Find where the given text appears and provide that cell's center as (x, y) coordinate. 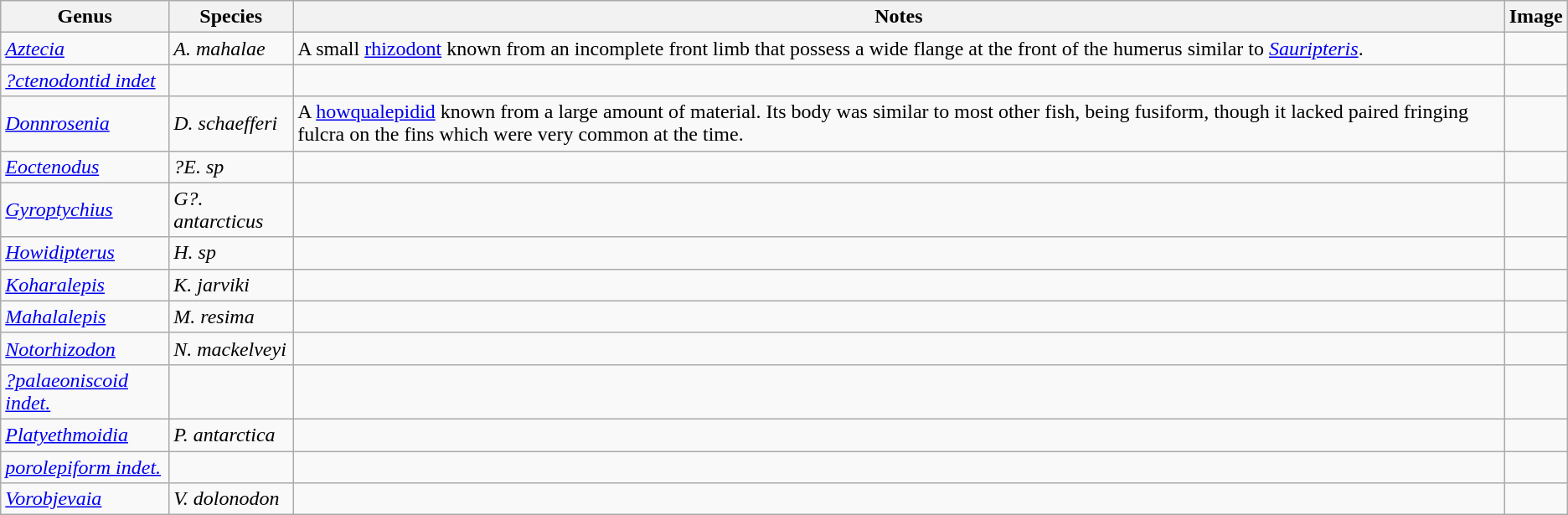
Vorobjevaia (85, 499)
Howidipterus (85, 253)
A small rhizodont known from an incomplete front limb that possess a wide flange at the front of the humerus similar to Sauripteris. (900, 49)
Koharalepis (85, 285)
?ctenodontid indet (85, 80)
A. mahalae (231, 49)
Genus (85, 17)
M. resima (231, 317)
?E. sp (231, 167)
K. jarviki (231, 285)
V. dolonodon (231, 499)
Species (231, 17)
Image (1536, 17)
Platyethmoidia (85, 435)
Notorhizodon (85, 348)
Aztecia (85, 49)
porolepiform indet. (85, 466)
H. sp (231, 253)
N. mackelveyi (231, 348)
?palaeoniscoid indet. (85, 392)
D. schaefferi (231, 124)
G?. antarcticus (231, 209)
Mahalalepis (85, 317)
Donnrosenia (85, 124)
P. antarctica (231, 435)
Eoctenodus (85, 167)
Gyroptychius (85, 209)
Notes (900, 17)
